Find where the given text appears and provide that cell's center as (x, y) coordinate. 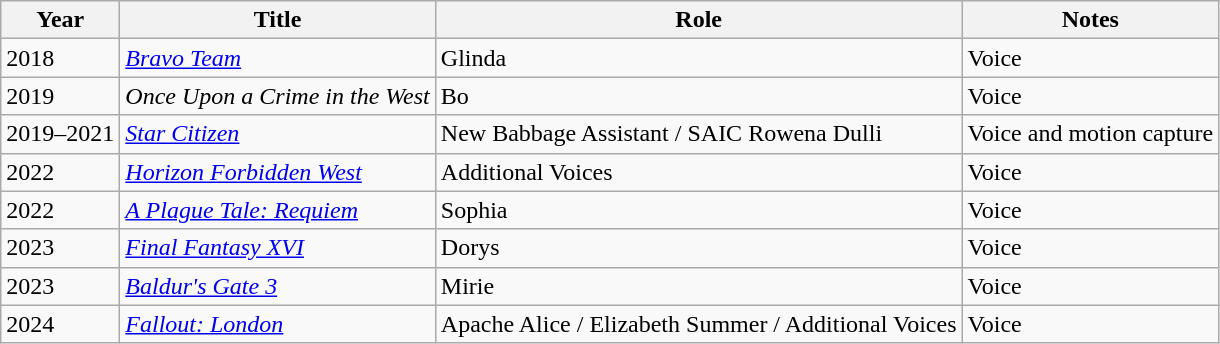
Final Fantasy XVI (278, 248)
Title (278, 20)
Horizon Forbidden West (278, 172)
2019–2021 (60, 134)
2024 (60, 324)
2019 (60, 96)
2018 (60, 58)
Voice and motion capture (1090, 134)
Mirie (698, 286)
Baldur's Gate 3 (278, 286)
Fallout: London (278, 324)
Year (60, 20)
Glinda (698, 58)
Dorys (698, 248)
Additional Voices (698, 172)
Role (698, 20)
Sophia (698, 210)
Notes (1090, 20)
Bo (698, 96)
A Plague Tale: Requiem (278, 210)
Bravo Team (278, 58)
New Babbage Assistant / SAIC Rowena Dulli (698, 134)
Star Citizen (278, 134)
Apache Alice / Elizabeth Summer / Additional Voices (698, 324)
Once Upon a Crime in the West (278, 96)
